Capture the cell that displays the provided text and extract its [X, Y] central coordinate. 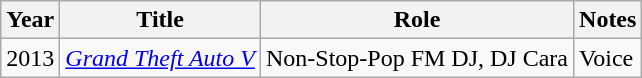
Title [160, 20]
Notes [608, 20]
Voice [608, 58]
Non-Stop-Pop FM DJ, DJ Cara [416, 58]
Grand Theft Auto V [160, 58]
Year [30, 20]
Role [416, 20]
2013 [30, 58]
